Return the (X, Y) coordinate for the center point of the cell that contains the specified text.  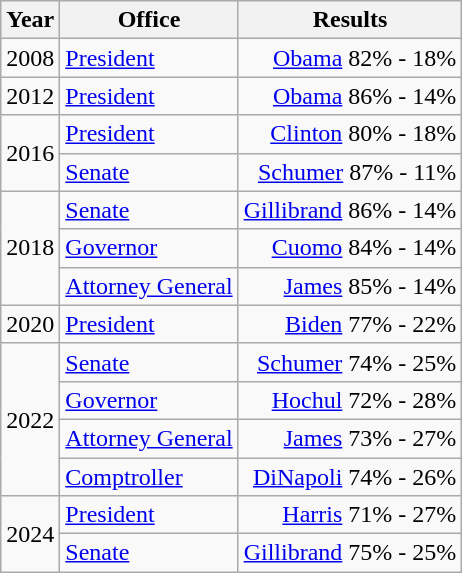
Cuomo 84% - 14% (350, 248)
Obama 86% - 14% (350, 96)
2020 (30, 324)
2018 (30, 248)
Office (149, 20)
James 73% - 27% (350, 438)
2008 (30, 58)
Obama 82% - 18% (350, 58)
James 85% - 14% (350, 286)
2022 (30, 419)
2016 (30, 153)
Gillibrand 75% - 25% (350, 553)
Results (350, 20)
Hochul 72% - 28% (350, 400)
Clinton 80% - 18% (350, 134)
Comptroller (149, 477)
2024 (30, 534)
2012 (30, 96)
DiNapoli 74% - 26% (350, 477)
Gillibrand 86% - 14% (350, 210)
Biden 77% - 22% (350, 324)
Schumer 87% - 11% (350, 172)
Schumer 74% - 25% (350, 362)
Year (30, 20)
Harris 71% - 27% (350, 515)
